From the cell containing the given text, extract its center point as [x, y] coordinate. 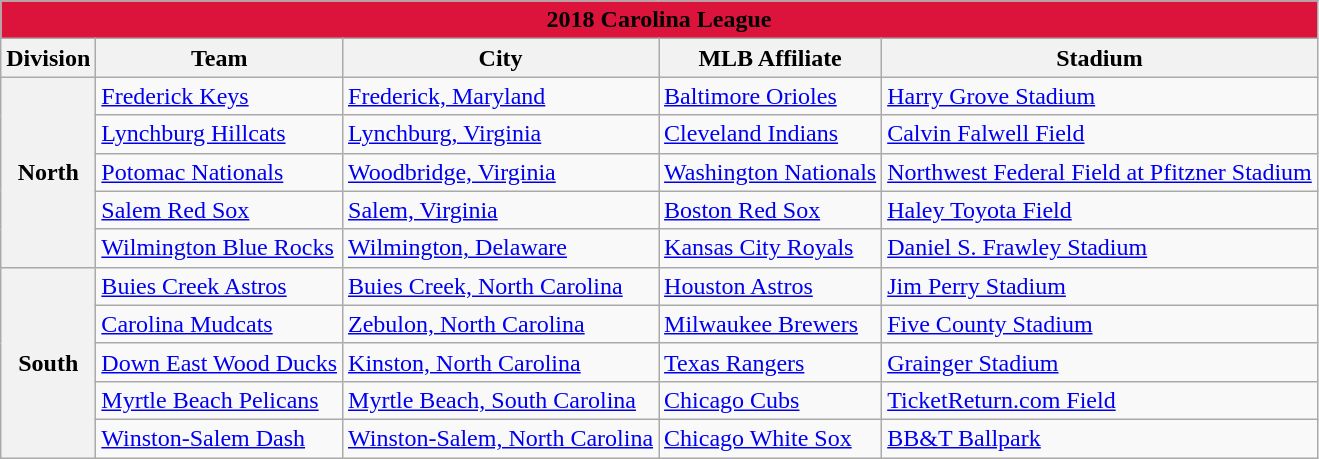
Wilmington Blue Rocks [220, 248]
Grainger Stadium [1100, 362]
Baltimore Orioles [770, 96]
Potomac Nationals [220, 172]
Haley Toyota Field [1100, 210]
Salem Red Sox [220, 210]
Buies Creek, North Carolina [501, 286]
Buies Creek Astros [220, 286]
Salem, Virginia [501, 210]
Myrtle Beach Pelicans [220, 400]
Harry Grove Stadium [1100, 96]
2018 Carolina League [660, 20]
Down East Wood Ducks [220, 362]
Cleveland Indians [770, 134]
Five County Stadium [1100, 324]
Daniel S. Frawley Stadium [1100, 248]
Carolina Mudcats [220, 324]
Northwest Federal Field at Pfitzner Stadium [1100, 172]
Milwaukee Brewers [770, 324]
Frederick Keys [220, 96]
Kansas City Royals [770, 248]
Washington Nationals [770, 172]
BB&T Ballpark [1100, 438]
Chicago White Sox [770, 438]
Chicago Cubs [770, 400]
Myrtle Beach, South Carolina [501, 400]
Team [220, 58]
Frederick, Maryland [501, 96]
MLB Affiliate [770, 58]
Boston Red Sox [770, 210]
North [48, 172]
TicketReturn.com Field [1100, 400]
Lynchburg Hillcats [220, 134]
Woodbridge, Virginia [501, 172]
Calvin Falwell Field [1100, 134]
Jim Perry Stadium [1100, 286]
City [501, 58]
Lynchburg, Virginia [501, 134]
Stadium [1100, 58]
Wilmington, Delaware [501, 248]
Winston-Salem Dash [220, 438]
Winston-Salem, North Carolina [501, 438]
Houston Astros [770, 286]
Zebulon, North Carolina [501, 324]
Division [48, 58]
South [48, 362]
Texas Rangers [770, 362]
Kinston, North Carolina [501, 362]
